Extract the (X, Y) coordinate from the center of the cell holding the provided text.  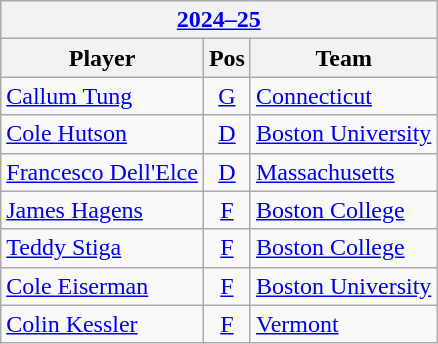
Massachusetts (343, 172)
G (226, 96)
Teddy Stiga (102, 248)
Cole Hutson (102, 134)
Player (102, 58)
Vermont (343, 324)
2024–25 (219, 20)
Pos (226, 58)
Connecticut (343, 96)
Cole Eiserman (102, 286)
Colin Kessler (102, 324)
Francesco Dell'Elce (102, 172)
Team (343, 58)
James Hagens (102, 210)
Callum Tung (102, 96)
